Locate the cell with the specified text and output its (x, y) center coordinate. 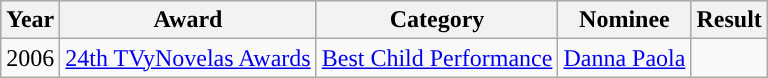
Danna Paola (624, 58)
2006 (30, 58)
Result (729, 20)
Award (188, 20)
24th TVyNovelas Awards (188, 58)
Best Child Performance (437, 58)
Category (437, 20)
Nominee (624, 20)
Year (30, 20)
